Determine the [x, y] coordinate at the center of the cell enclosing the given text.  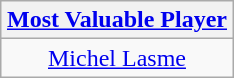
Most Valuable Player [116, 20]
Michel Lasme [116, 58]
